Scan for the cell matching the given text and deliver its (X, Y) coordinate at center. 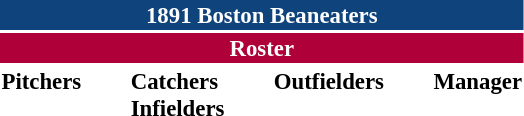
Roster (262, 48)
1891 Boston Beaneaters (262, 15)
